Provide the (x, y) coordinate of the cell's center where the given text is located.  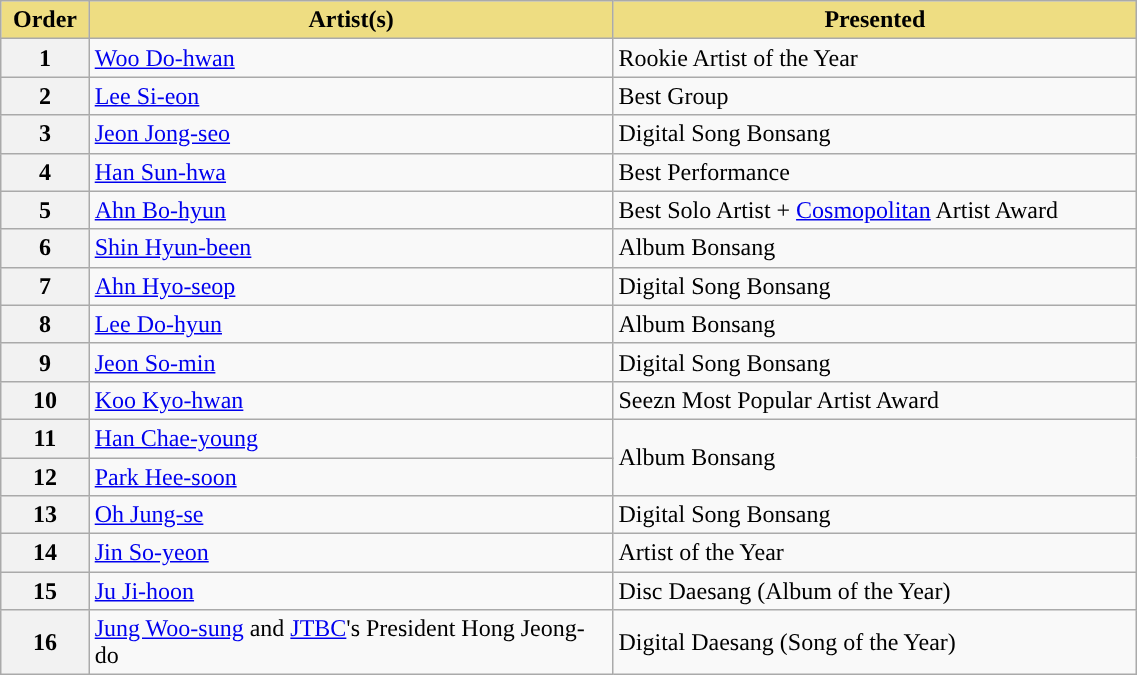
Koo Kyo-hwan (351, 400)
Lee Si-eon (351, 96)
Ju Ji-hoon (351, 591)
13 (45, 515)
16 (45, 642)
Jin So-yeon (351, 553)
Disc Daesang (Album of the Year) (875, 591)
6 (45, 248)
11 (45, 438)
7 (45, 286)
Jung Woo-sung and JTBC's President Hong Jeong-do (351, 642)
Best Solo Artist + Cosmopolitan Artist Award (875, 210)
9 (45, 362)
Artist of the Year (875, 553)
Han Chae-young (351, 438)
12 (45, 477)
Digital Daesang (Song of the Year) (875, 642)
Order (45, 20)
4 (45, 172)
5 (45, 210)
Ahn Bo-hyun (351, 210)
2 (45, 96)
Best Group (875, 96)
Oh Jung-se (351, 515)
Jeon Jong-seo (351, 134)
Park Hee-soon (351, 477)
Lee Do-hyun (351, 324)
Ahn Hyo-seop (351, 286)
Rookie Artist of the Year (875, 58)
Artist(s) (351, 20)
Han Sun-hwa (351, 172)
8 (45, 324)
Seezn Most Popular Artist Award (875, 400)
10 (45, 400)
Best Performance (875, 172)
14 (45, 553)
Presented (875, 20)
Woo Do-hwan (351, 58)
15 (45, 591)
Shin Hyun-been (351, 248)
3 (45, 134)
Jeon So-min (351, 362)
1 (45, 58)
